Determine the [X, Y] coordinate at the center of the cell enclosing the given text.  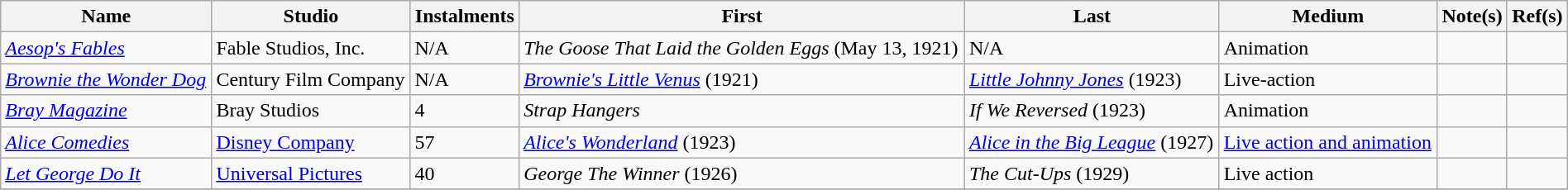
Bray Magazine [106, 111]
Universal Pictures [311, 173]
First [743, 17]
Live-action [1328, 79]
Ref(s) [1537, 17]
4 [465, 111]
George The Winner (1926) [743, 173]
Last [1092, 17]
Little Johnny Jones (1923) [1092, 79]
Let George Do It [106, 173]
57 [465, 142]
The Cut-Ups (1929) [1092, 173]
Name [106, 17]
40 [465, 173]
The Goose That Laid the Golden Eggs (May 13, 1921) [743, 48]
Live action [1328, 173]
Century Film Company [311, 79]
Fable Studios, Inc. [311, 48]
Brownie's Little Venus (1921) [743, 79]
Live action and animation [1328, 142]
If We Reversed (1923) [1092, 111]
Bray Studios [311, 111]
Disney Company [311, 142]
Alice's Wonderland (1923) [743, 142]
Alice Comedies [106, 142]
Brownie the Wonder Dog [106, 79]
Aesop's Fables [106, 48]
Instalments [465, 17]
Strap Hangers [743, 111]
Medium [1328, 17]
Note(s) [1472, 17]
Alice in the Big League (1927) [1092, 142]
Studio [311, 17]
